Capture the cell that displays the provided text and extract its (X, Y) central coordinate. 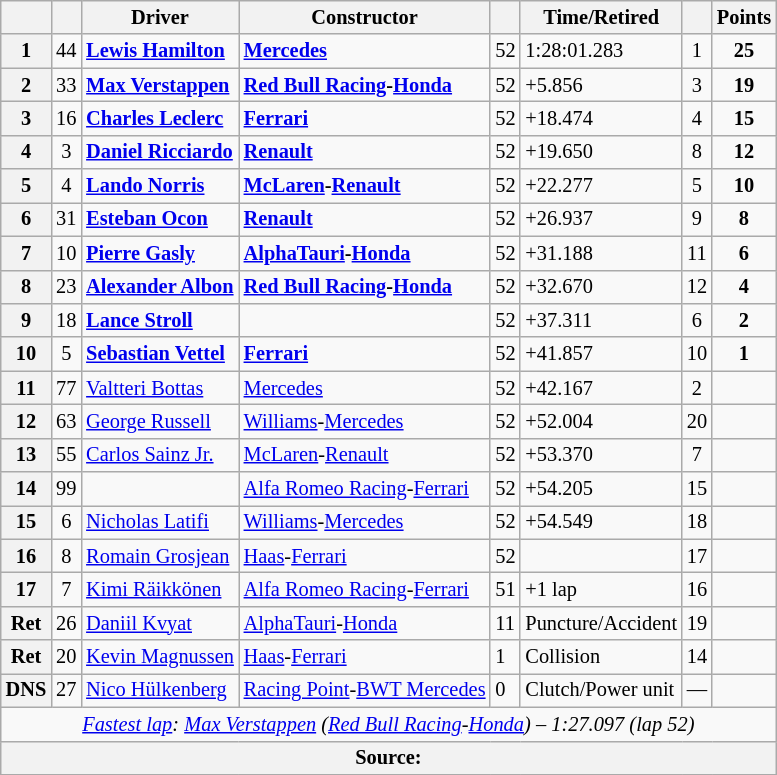
Lando Norris (160, 186)
Racing Point-BWT Mercedes (365, 690)
27 (66, 690)
Kimi Räikkönen (160, 589)
Lewis Hamilton (160, 51)
Daniil Kvyat (160, 623)
Points (744, 17)
Kevin Magnussen (160, 657)
77 (66, 388)
+1 lap (600, 589)
Time/Retired (600, 17)
+26.937 (600, 219)
— (697, 690)
Daniel Ricciardo (160, 152)
Clutch/Power unit (600, 690)
+42.167 (600, 388)
Puncture/Accident (600, 623)
+22.277 (600, 186)
+32.670 (600, 287)
+53.370 (600, 455)
Sebastian Vettel (160, 354)
63 (66, 421)
Carlos Sainz Jr. (160, 455)
Source: (388, 758)
+37.311 (600, 320)
Lance Stroll (160, 320)
+5.856 (600, 85)
Pierre Gasly (160, 253)
23 (66, 287)
Driver (160, 17)
Collision (600, 657)
33 (66, 85)
+41.857 (600, 354)
Charles Leclerc (160, 118)
26 (66, 623)
+54.205 (600, 489)
+52.004 (600, 421)
44 (66, 51)
+31.188 (600, 253)
Nicholas Latifi (160, 522)
Fastest lap: Max Verstappen (Red Bull Racing-Honda) – 1:27.097 (lap 52) (388, 724)
13 (26, 455)
+18.474 (600, 118)
Alexander Albon (160, 287)
1:28:01.283 (600, 51)
DNS (26, 690)
Constructor (365, 17)
+54.549 (600, 522)
55 (66, 455)
Max Verstappen (160, 85)
25 (744, 51)
51 (505, 589)
Valtteri Bottas (160, 388)
Nico Hülkenberg (160, 690)
Esteban Ocon (160, 219)
0 (505, 690)
Romain Grosjean (160, 556)
George Russell (160, 421)
+19.650 (600, 152)
99 (66, 489)
31 (66, 219)
